Scan for the cell matching the given text and deliver its [X, Y] coordinate at center. 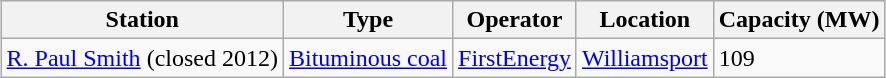
Type [368, 20]
Operator [515, 20]
109 [799, 58]
Williamsport [644, 58]
FirstEnergy [515, 58]
Capacity (MW) [799, 20]
Location [644, 20]
Bituminous coal [368, 58]
Station [142, 20]
R. Paul Smith (closed 2012) [142, 58]
